Extract the [x, y] coordinate from the center of the cell holding the provided text.  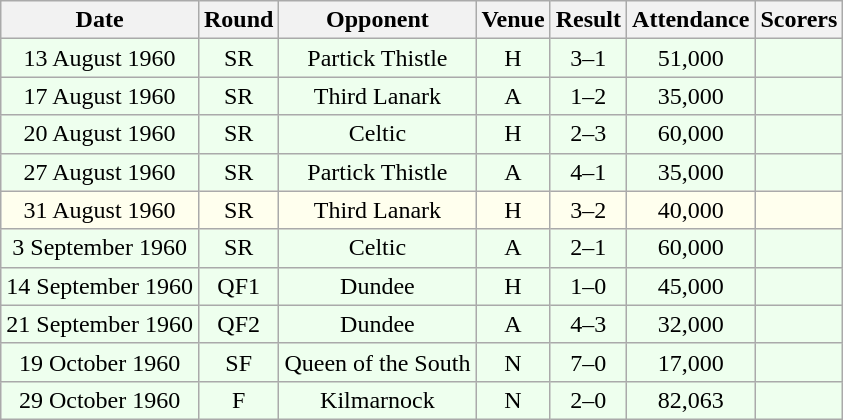
2–3 [588, 134]
Result [588, 20]
1–2 [588, 96]
Opponent [378, 20]
21 September 1960 [100, 324]
20 August 1960 [100, 134]
3–1 [588, 58]
Kilmarnock [378, 400]
4–1 [588, 172]
QF2 [238, 324]
32,000 [691, 324]
7–0 [588, 362]
29 October 1960 [100, 400]
14 September 1960 [100, 286]
Queen of the South [378, 362]
2–0 [588, 400]
Scorers [799, 20]
4–3 [588, 324]
Date [100, 20]
51,000 [691, 58]
2–1 [588, 248]
45,000 [691, 286]
Round [238, 20]
SF [238, 362]
17,000 [691, 362]
27 August 1960 [100, 172]
Venue [513, 20]
17 August 1960 [100, 96]
QF1 [238, 286]
13 August 1960 [100, 58]
Attendance [691, 20]
3 September 1960 [100, 248]
3–2 [588, 210]
40,000 [691, 210]
31 August 1960 [100, 210]
F [238, 400]
19 October 1960 [100, 362]
1–0 [588, 286]
82,063 [691, 400]
